Provide the [x, y] coordinate of the cell's center where the given text is located.  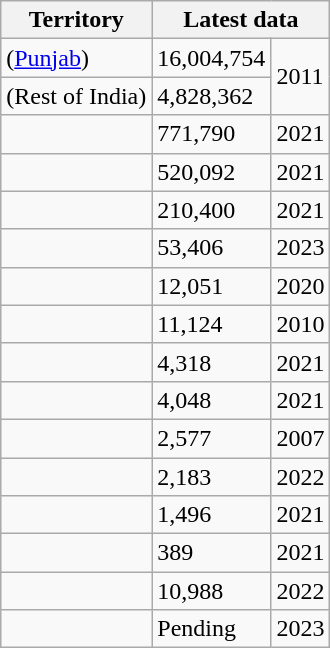
2,577 [212, 438]
2007 [300, 438]
2010 [300, 324]
11,124 [212, 324]
520,092 [212, 172]
210,400 [212, 210]
16,004,754 [212, 58]
Latest data [241, 20]
12,051 [212, 286]
389 [212, 553]
(Rest of India) [76, 96]
53,406 [212, 248]
1,496 [212, 515]
4,828,362 [212, 96]
4,318 [212, 362]
Pending [212, 629]
771,790 [212, 134]
4,048 [212, 400]
Territory [76, 20]
2011 [300, 77]
2,183 [212, 477]
10,988 [212, 591]
(Punjab) [76, 58]
2020 [300, 286]
